Identify which cell holds the provided text, then report its [x, y] central coordinate. 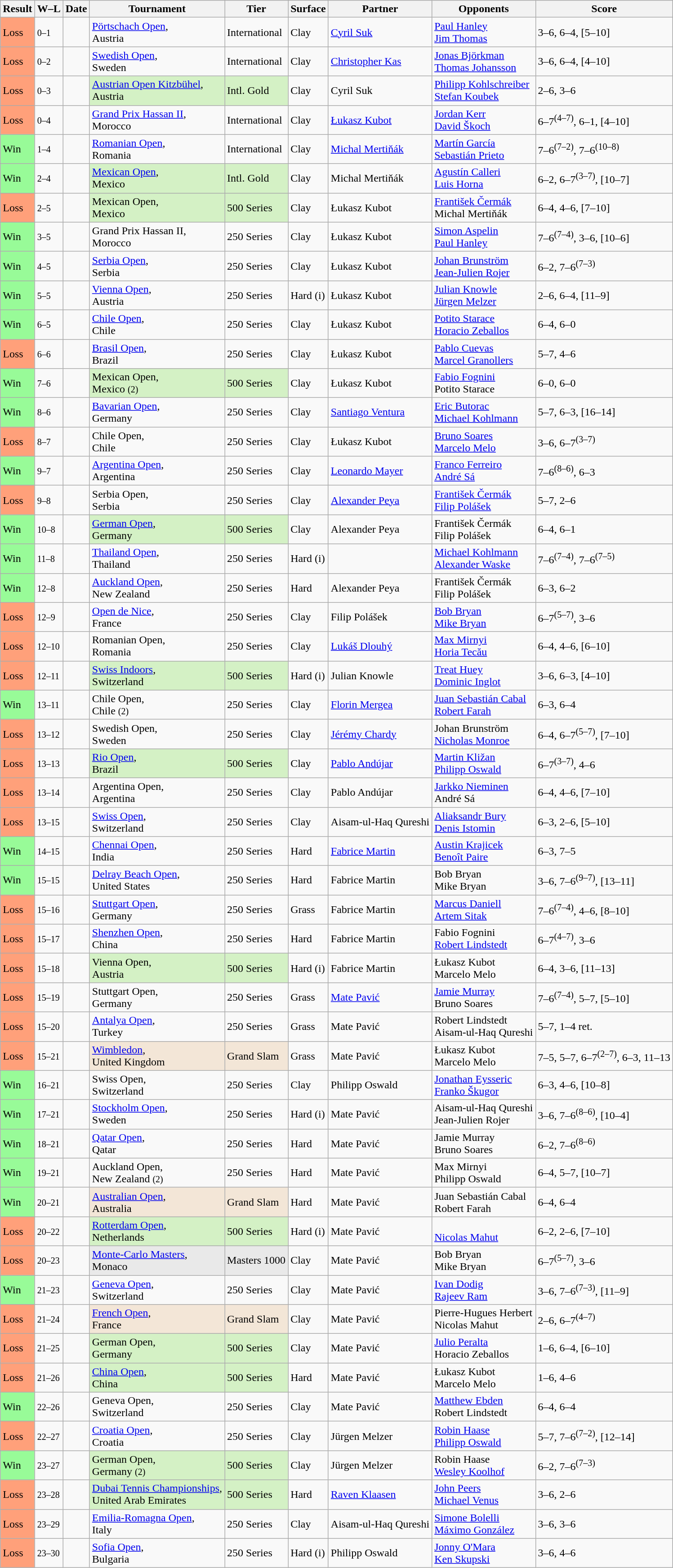
13–14 [49, 792]
Masters 1000 [256, 1261]
Auckland Open,New Zealand [157, 588]
Simone Bolelli Máximo González [484, 1524]
Fabio Fognini Robert Lindstedt [484, 939]
Julian Knowle Jürgen Melzer [484, 295]
12–10 [49, 646]
23–29 [49, 1524]
Aisam-ul-Haq Qureshi Jean-Julien Rojer [484, 1114]
Marcus Daniell Artem Sitak [484, 910]
Pierre-Hugues Herbert Nicolas Mahut [484, 1319]
Jonathan Eysseric Franko Škugor [484, 1085]
22–27 [49, 1436]
6–4, 5–7, [10–7] [604, 1172]
Robin Haase Wesley Koolhof [484, 1466]
Eric Butorac Michael Kohlmann [484, 413]
21–24 [49, 1319]
12–11 [49, 675]
Thailand Open,Thailand [157, 558]
Paul Hanley Jim Thomas [484, 32]
5–5 [49, 295]
František Čermák Michal Mertiňák [484, 208]
15–21 [49, 1056]
Stockholm Open,Sweden [157, 1114]
Score [604, 9]
7–6(8–6), 6–3 [604, 471]
6–2, 2–6, [7–10] [604, 1231]
3–6, 6–4, [4–10] [604, 61]
6–2, 7–6(8–6) [604, 1144]
5–7, 6–3, [16–14] [604, 413]
16–21 [49, 1085]
Dubai Tennis Championships,United Arab Emirates [157, 1494]
Result [18, 9]
Austrian Open Kitzbühel,Austria [157, 91]
22–26 [49, 1407]
Emilia-Romagna Open,Italy [157, 1524]
3–6, 4–6 [604, 1553]
Simon Aspelin Paul Hanley [484, 236]
6–2, 6–7(3–7), [10–7] [604, 178]
Jordan Kerr David Škoch [484, 120]
6–3, 7–5 [604, 851]
9–8 [49, 500]
0–2 [49, 61]
6–3, 2–6, [5–10] [604, 822]
13–15 [49, 822]
6–7(4–7), 6–1, [4–10] [604, 120]
3–6, 7–6(7–3), [11–9] [604, 1289]
15–18 [49, 968]
23–30 [49, 1553]
Croatia Open,Croatia [157, 1436]
6–4, 6–0 [604, 325]
23–27 [49, 1466]
2–6, 3–6 [604, 91]
2–5 [49, 208]
1–6, 6–4, [6–10] [604, 1349]
2–4 [49, 178]
Jérémy Chardy [380, 734]
Qatar Open,Qatar [157, 1144]
7–5, 5–7, 6–7(2–7), 6–3, 11–13 [604, 1056]
Martín García Sebastián Prieto [484, 149]
15–20 [49, 1027]
6–7(3–7), 4–6 [604, 763]
7–6(7–4), 5–7, [5–10] [604, 997]
2–6, 6–4, [11–9] [604, 295]
15–16 [49, 910]
Nicolas Mahut [484, 1231]
Leonardo Mayer [380, 471]
6–4, 4–6, [6–10] [604, 646]
7–6(7–4), 7–6(7–5) [604, 558]
17–21 [49, 1114]
Wimbledon,United Kingdom [157, 1056]
3–6, 3–6 [604, 1524]
Date [76, 9]
French Open,France [157, 1319]
W–L [49, 9]
5–7, 1–4 ret. [604, 1027]
20–22 [49, 1231]
Filip Polášek [380, 617]
Shenzhen Open,China [157, 939]
Franco Ferreiro André Sá [484, 471]
Monte-Carlo Masters,Monaco [157, 1261]
Michael Kohlmann Alexander Waske [484, 558]
Chennai Open,India [157, 851]
Opponents [484, 9]
Brasil Open,Brazil [157, 353]
20–21 [49, 1202]
3–5 [49, 236]
5–7, 4–6 [604, 353]
Delray Beach Open,United States [157, 880]
6–0, 6–0 [604, 383]
12–9 [49, 617]
20–23 [49, 1261]
Sofia Open,Bulgaria [157, 1553]
13–13 [49, 763]
Pablo Cuevas Marcel Granollers [484, 353]
Australian Open,Australia [157, 1202]
Robin Haase Philipp Oswald [484, 1436]
11–8 [49, 558]
Raven Klaasen [380, 1494]
Tournament [157, 9]
7–6(7–4), 3–6, [10–6] [604, 236]
3–6, 2–6 [604, 1494]
Martin Kližan Philipp Oswald [484, 763]
6–4, 6–1 [604, 530]
Mexican Open,Mexico (2) [157, 383]
Treat Huey Dominic Inglot [484, 675]
10–8 [49, 530]
Rotterdam Open,Netherlands [157, 1231]
15–17 [49, 939]
0–4 [49, 120]
7–6(7–4), 4–6, [8–10] [604, 910]
0–3 [49, 91]
15–15 [49, 880]
Open de Nice,France [157, 617]
Max Mirnyi Philipp Oswald [484, 1172]
Ivan Dodig Rajeev Ram [484, 1289]
German Open,Germany (2) [157, 1466]
6–7(4–7), 3–6 [604, 939]
Swiss Indoors,Switzerland [157, 675]
9–7 [49, 471]
China Open,China [157, 1377]
5–7, 7–6(7–2), [12–14] [604, 1436]
Max Mirnyi Horia Tecău [484, 646]
Auckland Open,New Zealand (2) [157, 1172]
Pörtschach Open,Austria [157, 32]
6–3, 6–2 [604, 588]
15–19 [49, 997]
Aliaksandr Bury Denis Istomin [484, 822]
Tier [256, 9]
Bruno Soares Marcelo Melo [484, 441]
Johan Brunström Nicholas Monroe [484, 734]
3–6, 7–6(9–7), [13–11] [604, 880]
21–26 [49, 1377]
Bavarian Open,Germany [157, 413]
3–6, 7–6(8–6), [10–4] [604, 1114]
6–3, 4–6, [10–8] [604, 1085]
Agustín Calleri Luis Horna [484, 178]
Fabio Fognini Potito Starace [484, 383]
Antalya Open,Turkey [157, 1027]
21–23 [49, 1289]
6–4, 6–7(5–7), [7–10] [604, 734]
3–6, 6–4, [5–10] [604, 32]
0–1 [49, 32]
Philipp Kohlschreiber Stefan Koubek [484, 91]
8–7 [49, 441]
5–7, 2–6 [604, 500]
12–8 [49, 588]
18–21 [49, 1144]
Chile Open,Chile (2) [157, 705]
19–21 [49, 1172]
7–6 [49, 383]
Florin Mergea [380, 705]
Robert Lindstedt Aisam-ul-Haq Qureshi [484, 1027]
Partner [380, 9]
Lukáš Dlouhý [380, 646]
Julian Knowle [380, 675]
Jarkko Nieminen André Sá [484, 792]
3–6, 6–3, [4–10] [604, 675]
Julio Peralta Horacio Zeballos [484, 1349]
Johan Brunström Jean-Julien Rojer [484, 266]
Austin Krajicek Benoît Paire [484, 851]
Matthew Ebden Robert Lindstedt [484, 1407]
Surface [308, 9]
6–4, 3–6, [11–13] [604, 968]
Santiago Ventura [380, 413]
1–6, 4–6 [604, 1377]
Potito Starace Horacio Zeballos [484, 325]
Jonny O'Mara Ken Skupski [484, 1553]
7–6(7–2), 7–6(10–8) [604, 149]
21–25 [49, 1349]
4–5 [49, 266]
13–11 [49, 705]
2–6, 6–7(4–7) [604, 1319]
23–28 [49, 1494]
Christopher Kas [380, 61]
Rio Open,Brazil [157, 763]
3–6, 6–7(3–7) [604, 441]
8–6 [49, 413]
John Peers Michael Venus [484, 1494]
13–12 [49, 734]
6–5 [49, 325]
14–15 [49, 851]
6–3, 6–4 [604, 705]
1–4 [49, 149]
Jonas Björkman Thomas Johansson [484, 61]
6–6 [49, 353]
